Return (X, Y) of the center of cell containing provided text 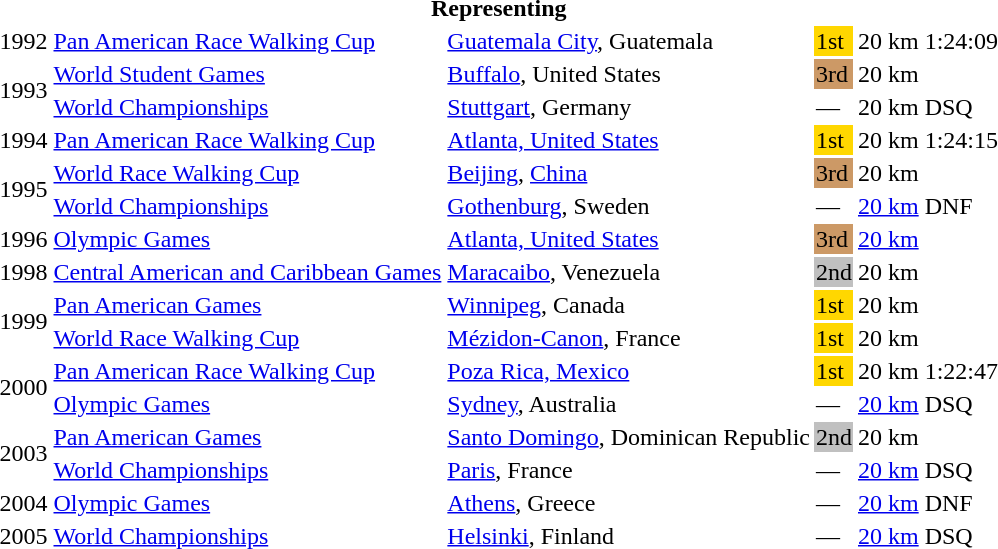
Paris, France (629, 470)
Maracaibo, Venezuela (629, 272)
Stuttgart, Germany (629, 107)
Guatemala City, Guatemala (629, 41)
World Student Games (248, 74)
Beijing, China (629, 173)
Sydney, Australia (629, 404)
Mézidon-Canon, France (629, 338)
Athens, Greece (629, 503)
Poza Rica, Mexico (629, 371)
Winnipeg, Canada (629, 305)
Buffalo, United States (629, 74)
Gothenburg, Sweden (629, 206)
Santo Domingo, Dominican Republic (629, 437)
Central American and Caribbean Games (248, 272)
